From the cell containing the given text, extract its center point as (x, y) coordinate. 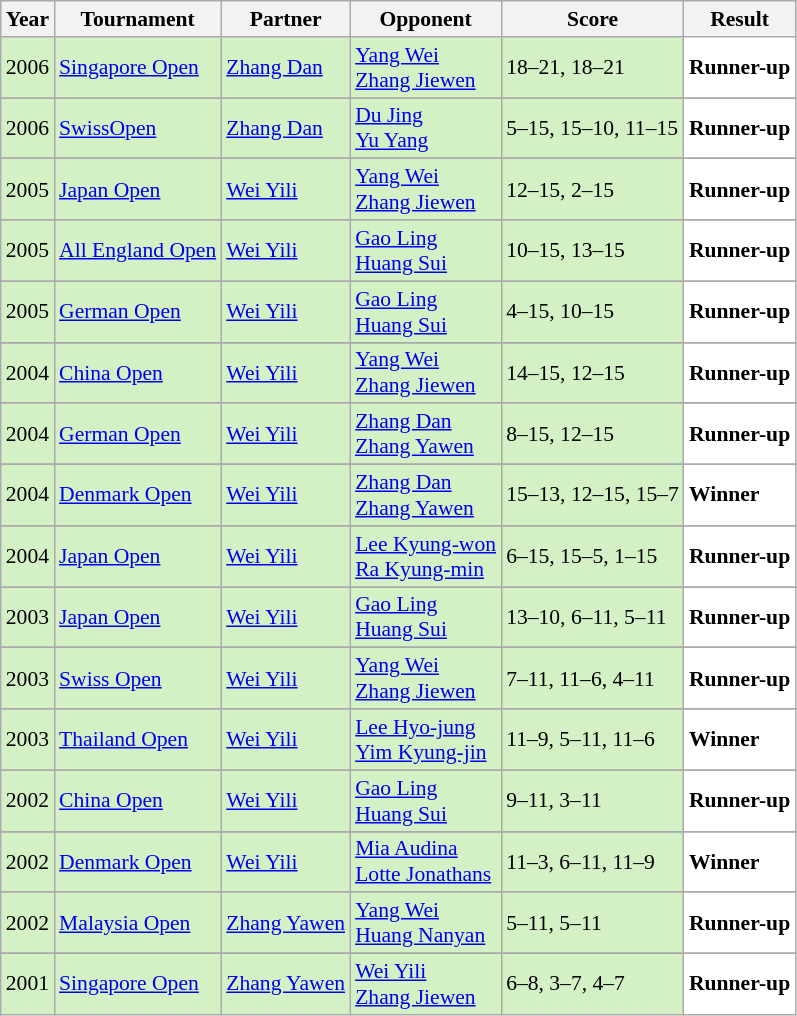
6–8, 3–7, 4–7 (592, 984)
Result (740, 19)
15–13, 12–15, 15–7 (592, 496)
Thailand Open (138, 740)
Score (592, 19)
11–3, 6–11, 11–9 (592, 862)
Year (28, 19)
SwissOpen (138, 128)
Swiss Open (138, 678)
Lee Hyo-jung Yim Kyung-jin (426, 740)
6–15, 15–5, 1–15 (592, 556)
Yang Wei Huang Nanyan (426, 924)
Tournament (138, 19)
5–11, 5–11 (592, 924)
9–11, 3–11 (592, 800)
13–10, 6–11, 5–11 (592, 618)
12–15, 2–15 (592, 190)
Wei Yili Zhang Jiewen (426, 984)
18–21, 18–21 (592, 68)
2001 (28, 984)
Lee Kyung-won Ra Kyung-min (426, 556)
11–9, 5–11, 11–6 (592, 740)
10–15, 13–15 (592, 250)
All England Open (138, 250)
Mia Audina Lotte Jonathans (426, 862)
5–15, 15–10, 11–15 (592, 128)
Du Jing Yu Yang (426, 128)
Malaysia Open (138, 924)
7–11, 11–6, 4–11 (592, 678)
14–15, 12–15 (592, 372)
8–15, 12–15 (592, 434)
4–15, 10–15 (592, 312)
Opponent (426, 19)
Partner (286, 19)
